Extract the [x, y] coordinate from the center of the cell holding the provided text.  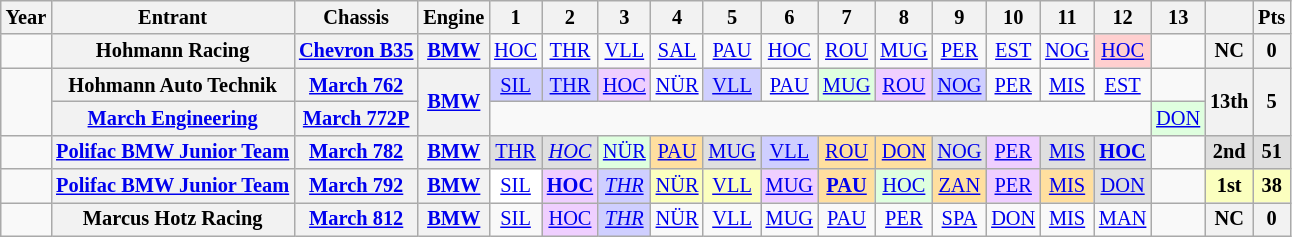
11 [1067, 17]
4 [678, 17]
7 [846, 17]
38 [1272, 186]
Entrant [172, 17]
SAL [678, 51]
6 [790, 17]
Year [26, 17]
March 762 [356, 85]
1st [1229, 186]
8 [904, 17]
Chassis [356, 17]
Marcus Hotz Racing [172, 219]
SPA [959, 219]
Hohmann Racing [172, 51]
12 [1122, 17]
ZAN [959, 186]
1 [516, 17]
2nd [1229, 152]
March 812 [356, 219]
Hohmann Auto Technik [172, 85]
March 772P [356, 118]
13 [1178, 17]
March 782 [356, 152]
2 [570, 17]
10 [1013, 17]
9 [959, 17]
Engine [454, 17]
Pts [1272, 17]
3 [624, 17]
13th [1229, 102]
March 792 [356, 186]
MAN [1122, 219]
Chevron B35 [356, 51]
51 [1272, 152]
March Engineering [172, 118]
